Capture the cell that displays the provided text and extract its (X, Y) central coordinate. 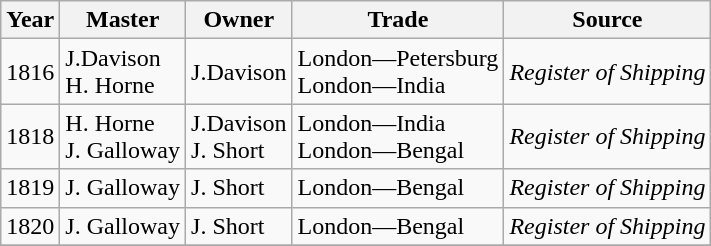
1816 (30, 72)
Master (123, 20)
Trade (398, 20)
London—PetersburgLondon—India (398, 72)
J.DavisonJ. Short (239, 136)
Owner (239, 20)
1818 (30, 136)
Source (608, 20)
J.DavisonH. Horne (123, 72)
1820 (30, 226)
Year (30, 20)
H. HorneJ. Galloway (123, 136)
1819 (30, 188)
London—IndiaLondon—Bengal (398, 136)
J.Davison (239, 72)
